Detect which cell encompasses the target text, then output its [x, y] center coordinate. 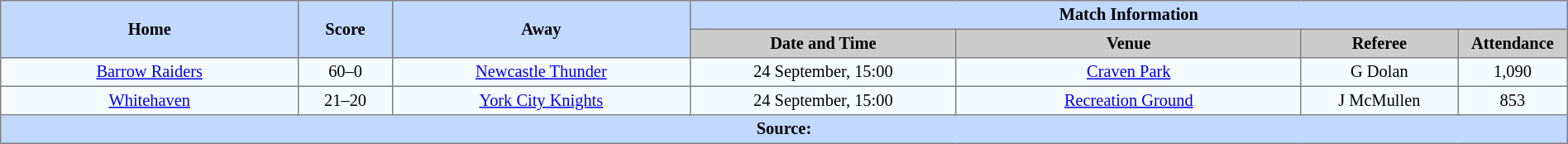
Whitehaven [150, 100]
853 [1513, 100]
1,090 [1513, 72]
J McMullen [1379, 100]
Venue [1128, 43]
Newcastle Thunder [541, 72]
60–0 [346, 72]
Craven Park [1128, 72]
Recreation Ground [1128, 100]
Home [150, 30]
Date and Time [823, 43]
Source: [784, 129]
Score [346, 30]
Away [541, 30]
Barrow Raiders [150, 72]
Referee [1379, 43]
Attendance [1513, 43]
G Dolan [1379, 72]
Match Information [1128, 15]
21–20 [346, 100]
York City Knights [541, 100]
